Output the [x, y] coordinate of the center of the cell containing the given text.  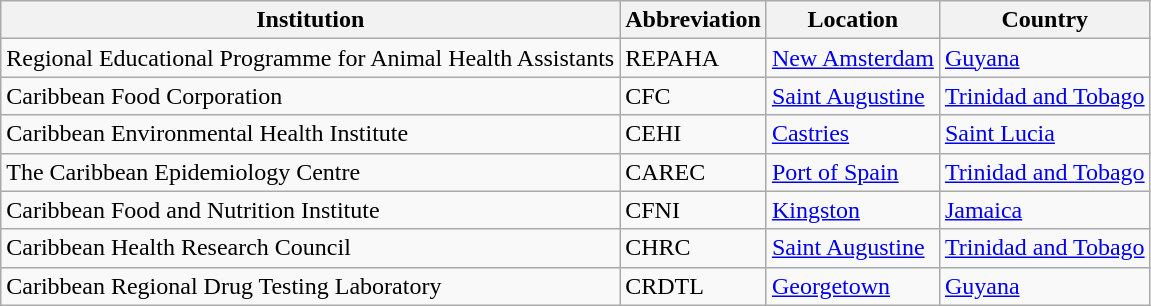
The Caribbean Epidemiology Centre [310, 172]
Castries [852, 134]
CFNI [694, 210]
Abbreviation [694, 20]
Caribbean Regional Drug Testing Laboratory [310, 286]
Country [1044, 20]
REPAHA [694, 58]
CAREC [694, 172]
Location [852, 20]
CEHI [694, 134]
Regional Educational Programme for Animal Health Assistants [310, 58]
CHRC [694, 248]
CRDTL [694, 286]
Caribbean Environmental Health Institute [310, 134]
CFC [694, 96]
Institution [310, 20]
Caribbean Food and Nutrition Institute [310, 210]
Saint Lucia [1044, 134]
Port of Spain [852, 172]
Georgetown [852, 286]
Caribbean Health Research Council [310, 248]
Jamaica [1044, 210]
New Amsterdam [852, 58]
Kingston [852, 210]
Caribbean Food Corporation [310, 96]
